From the cell containing the given text, extract its center point as (x, y) coordinate. 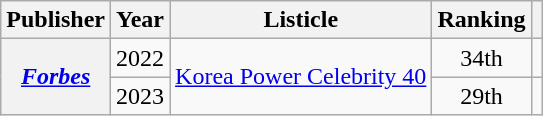
Forbes (56, 77)
Ranking (482, 20)
Year (140, 20)
Publisher (56, 20)
Korea Power Celebrity 40 (301, 77)
29th (482, 96)
Listicle (301, 20)
34th (482, 58)
2022 (140, 58)
2023 (140, 96)
